Provide the [x, y] coordinate of the cell's center where the given text is located.  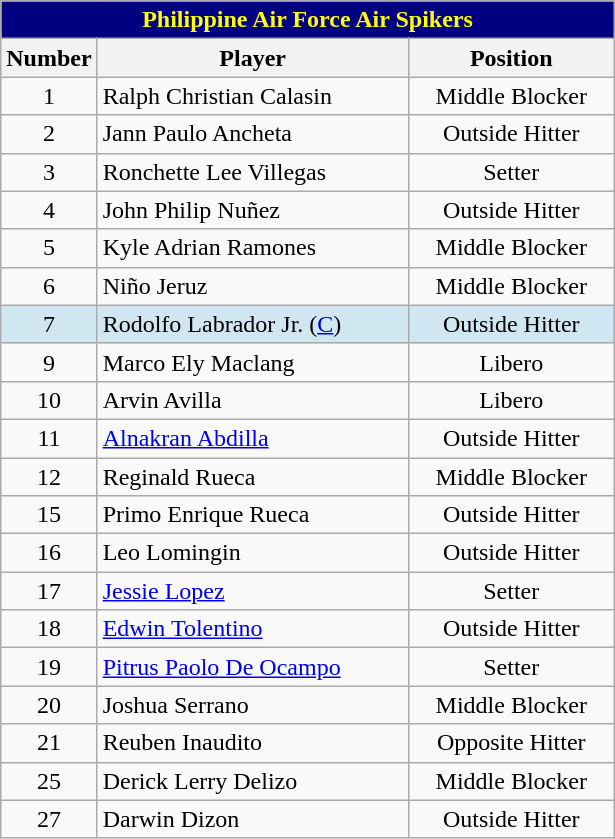
Position [511, 58]
19 [49, 667]
Ronchette Lee Villegas [252, 172]
3 [49, 172]
Derick Lerry Delizo [252, 781]
Ralph Christian Calasin [252, 96]
20 [49, 705]
1 [49, 96]
Reginald Rueca [252, 477]
Opposite Hitter [511, 743]
12 [49, 477]
4 [49, 210]
Jessie Lopez [252, 591]
18 [49, 629]
Alnakran Abdilla [252, 438]
Arvin Avilla [252, 400]
16 [49, 553]
Leo Lomingin [252, 553]
Rodolfo Labrador Jr. (C) [252, 324]
9 [49, 362]
Player [252, 58]
Darwin Dizon [252, 819]
Kyle Adrian Ramones [252, 248]
27 [49, 819]
2 [49, 134]
Marco Ely Maclang [252, 362]
17 [49, 591]
6 [49, 286]
15 [49, 515]
Number [49, 58]
Pitrus Paolo De Ocampo [252, 667]
Edwin Tolentino [252, 629]
25 [49, 781]
Reuben Inaudito [252, 743]
7 [49, 324]
Philippine Air Force Air Spikers [308, 20]
10 [49, 400]
Jann Paulo Ancheta [252, 134]
21 [49, 743]
Niño Jeruz [252, 286]
5 [49, 248]
John Philip Nuñez [252, 210]
Joshua Serrano [252, 705]
11 [49, 438]
Primo Enrique Rueca [252, 515]
